Search for the cell housing the specified text and yield its (X, Y) center coordinate. 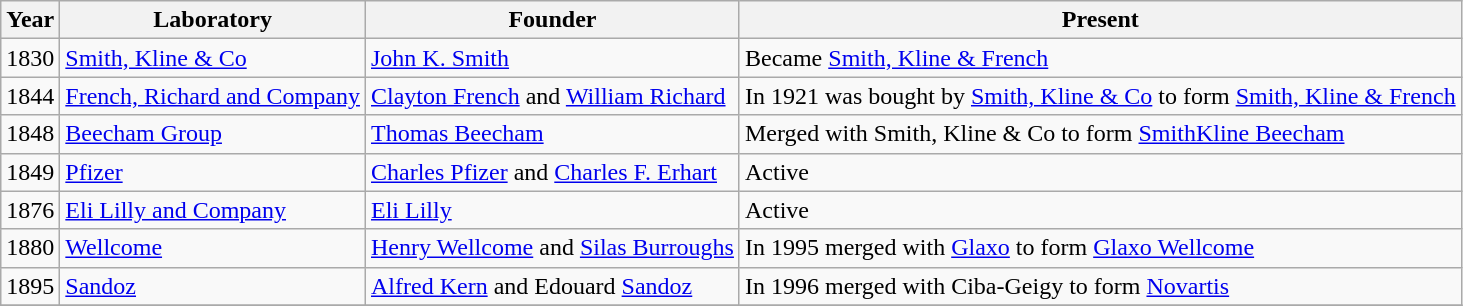
Founder (552, 20)
Became Smith, Kline & French (1100, 58)
In 1996 merged with Ciba-Geigy to form Novartis (1100, 286)
Merged with Smith, Kline & Co to form SmithKline Beecham (1100, 134)
Beecham Group (213, 134)
Clayton French and William Richard (552, 96)
1844 (30, 96)
Eli Lilly (552, 210)
1895 (30, 286)
Present (1100, 20)
John K. Smith (552, 58)
Smith, Kline & Co (213, 58)
1849 (30, 172)
1876 (30, 210)
Thomas Beecham (552, 134)
Wellcome (213, 248)
In 1995 merged with Glaxo to form Glaxo Wellcome (1100, 248)
Eli Lilly and Company (213, 210)
Year (30, 20)
Sandoz (213, 286)
Alfred Kern and Edouard Sandoz (552, 286)
1830 (30, 58)
Pfizer (213, 172)
French, Richard and Company (213, 96)
In 1921 was bought by Smith, Kline & Co to form Smith, Kline & French (1100, 96)
Charles Pfizer and Charles F. Erhart (552, 172)
Henry Wellcome and Silas Burroughs (552, 248)
1848 (30, 134)
Laboratory (213, 20)
1880 (30, 248)
